Extract the [X, Y] coordinate from the center of the cell holding the provided text.  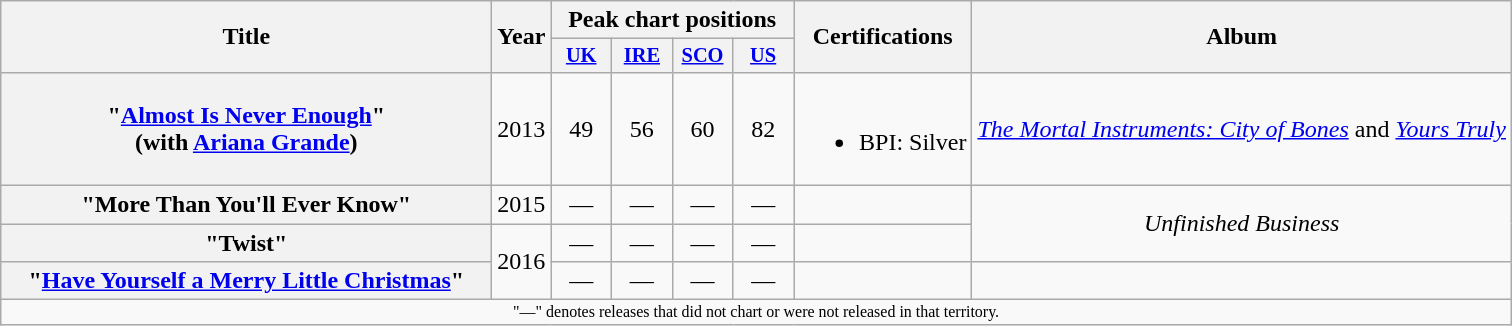
IRE [642, 56]
Title [246, 37]
"—" denotes releases that did not chart or were not released in that territory. [756, 312]
SCO [702, 56]
2016 [522, 262]
2015 [522, 205]
Year [522, 37]
UK [582, 56]
Unfinished Business [1242, 224]
BPI: Silver [883, 128]
US [764, 56]
"More Than You'll Ever Know" [246, 205]
60 [702, 128]
"Twist" [246, 243]
49 [582, 128]
"Have Yourself a Merry Little Christmas" [246, 281]
82 [764, 128]
Certifications [883, 37]
Album [1242, 37]
56 [642, 128]
The Mortal Instruments: City of Bones and Yours Truly [1242, 128]
Peak chart positions [672, 20]
2013 [522, 128]
"Almost Is Never Enough"(with Ariana Grande) [246, 128]
